Pinpoint the cell where the given text exists, returning its (X, Y) midpoint coordinate. 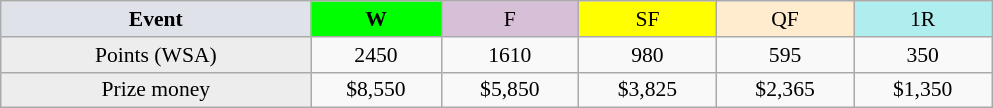
$5,850 (510, 90)
Event (156, 19)
$3,825 (648, 90)
F (510, 19)
980 (648, 55)
$2,365 (785, 90)
$8,550 (376, 90)
1610 (510, 55)
$1,350 (923, 90)
QF (785, 19)
2450 (376, 55)
SF (648, 19)
595 (785, 55)
Points (WSA) (156, 55)
W (376, 19)
Prize money (156, 90)
350 (923, 55)
1R (923, 19)
